Scan for the cell matching the given text and deliver its (X, Y) coordinate at center. 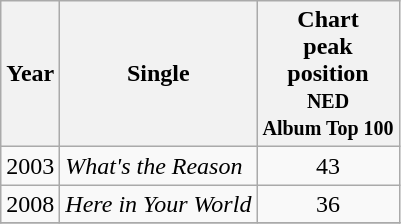
36 (328, 204)
Year (30, 74)
2008 (30, 204)
43 (328, 166)
Chart peak position NEDAlbum Top 100 (328, 74)
Single (158, 74)
What's the Reason (158, 166)
Here in Your World (158, 204)
2003 (30, 166)
